Search for the cell housing the specified text and yield its [X, Y] center coordinate. 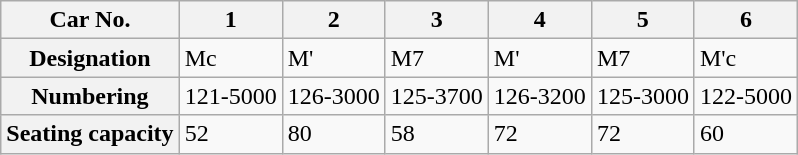
2 [334, 20]
125-3000 [642, 96]
125-3700 [436, 96]
4 [540, 20]
60 [746, 134]
126-3200 [540, 96]
Mc [230, 58]
Numbering [90, 96]
3 [436, 20]
M'c [746, 58]
6 [746, 20]
121-5000 [230, 96]
Car No. [90, 20]
52 [230, 134]
58 [436, 134]
80 [334, 134]
1 [230, 20]
126-3000 [334, 96]
122-5000 [746, 96]
5 [642, 20]
Designation [90, 58]
Seating capacity [90, 134]
